Return the [X, Y] coordinate for the center point of the cell that contains the specified text.  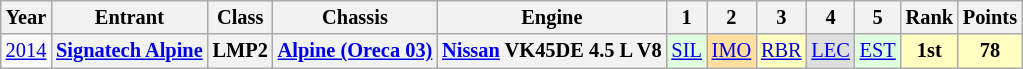
1st [930, 51]
4 [831, 17]
Rank [930, 17]
Alpine (Oreca 03) [355, 51]
Chassis [355, 17]
Signatech Alpine [129, 51]
Points [990, 17]
LMP2 [240, 51]
Year [26, 17]
LEC [831, 51]
RBR [781, 51]
2 [732, 17]
3 [781, 17]
Entrant [129, 17]
Engine [552, 17]
1 [687, 17]
IMO [732, 51]
EST [878, 51]
2014 [26, 51]
78 [990, 51]
SIL [687, 51]
Class [240, 17]
Nissan VK45DE 4.5 L V8 [552, 51]
5 [878, 17]
